Output the (X, Y) coordinate of the center of the cell containing the given text.  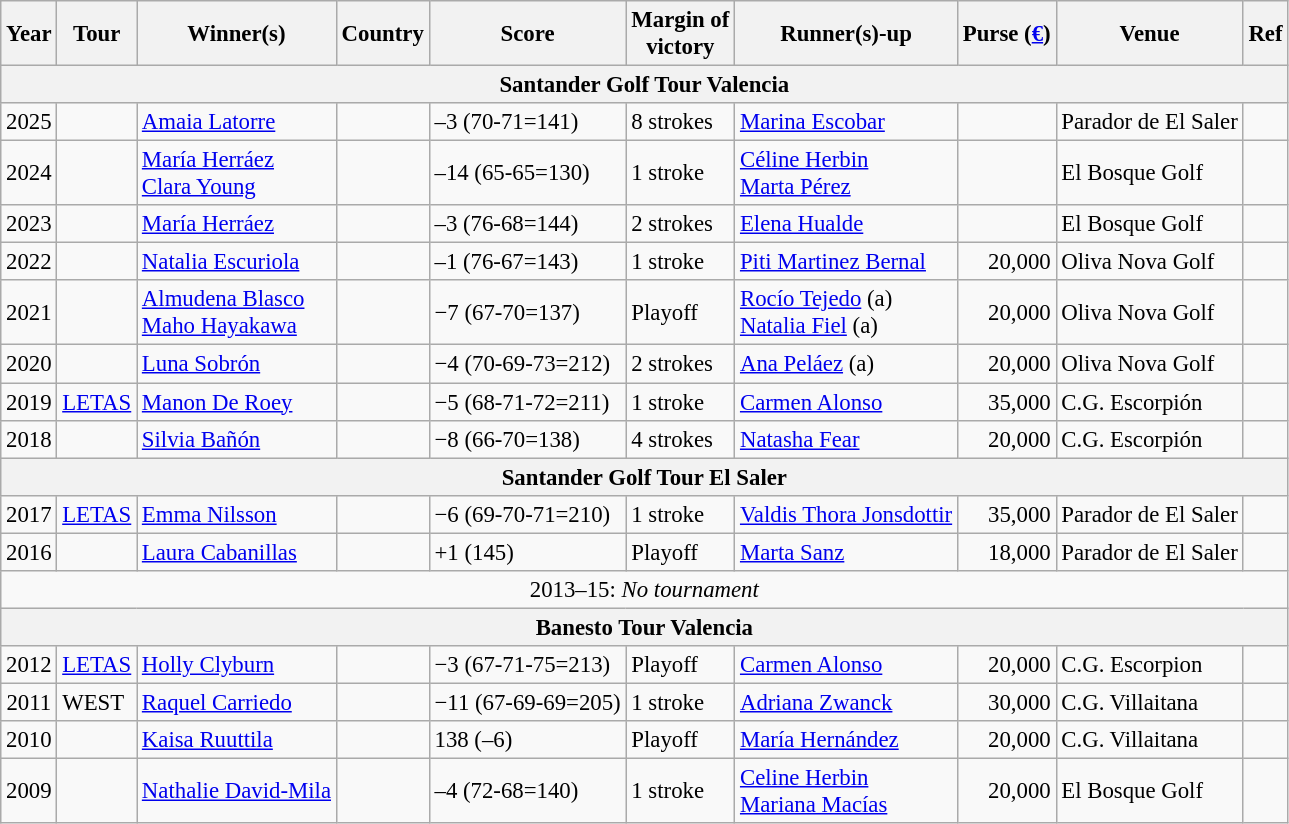
Runner(s)-up (846, 34)
Banesto Tour Valencia (644, 627)
Tour (97, 34)
Amaia Latorre (237, 122)
Valdis Thora Jonsdottir (846, 514)
–3 (76-68=144) (528, 224)
4 strokes (680, 439)
–14 (65-65=130) (528, 174)
Celine Herbin Mariana Macías (846, 792)
–1 (76-67=143) (528, 262)
Elena Hualde (846, 224)
2013–15: No tournament (644, 590)
2012 (29, 665)
−3 (67-71-75=213) (528, 665)
2019 (29, 402)
Piti Martinez Bernal (846, 262)
Raquel Carriedo (237, 702)
−6 (69-70-71=210) (528, 514)
Natalia Escuriola (237, 262)
30,000 (1006, 702)
Santander Golf Tour Valencia (644, 85)
WEST (97, 702)
2022 (29, 262)
Laura Cabanillas (237, 552)
Winner(s) (237, 34)
2016 (29, 552)
138 (–6) (528, 740)
+1 (145) (528, 552)
Country (382, 34)
Luna Sobrón (237, 364)
Marina Escobar (846, 122)
María HerráezClara Young (237, 174)
Céline Herbin Marta Pérez (846, 174)
Ref (1266, 34)
Natasha Fear (846, 439)
C.G. Escorpion (1150, 665)
2009 (29, 792)
2021 (29, 312)
−4 (70-69-73=212) (528, 364)
–3 (70-71=141) (528, 122)
−8 (66-70=138) (528, 439)
8 strokes (680, 122)
Venue (1150, 34)
Margin ofvictory (680, 34)
2011 (29, 702)
–4 (72-68=140) (528, 792)
2010 (29, 740)
Manon De Roey (237, 402)
Ana Peláez (a) (846, 364)
Kaisa Ruuttila (237, 740)
2020 (29, 364)
Holly Clyburn (237, 665)
Almudena BlascoMaho Hayakawa (237, 312)
María Hernández (846, 740)
Adriana Zwanck (846, 702)
Year (29, 34)
2018 (29, 439)
Purse (€) (1006, 34)
2024 (29, 174)
−11 (67-69-69=205) (528, 702)
2025 (29, 122)
Nathalie David-Mila (237, 792)
−5 (68-71-72=211) (528, 402)
Rocío Tejedo (a) Natalia Fiel (a) (846, 312)
Marta Sanz (846, 552)
18,000 (1006, 552)
Santander Golf Tour El Saler (644, 477)
María Herráez (237, 224)
Emma Nilsson (237, 514)
2017 (29, 514)
Silvia Bañón (237, 439)
−7 (67-70=137) (528, 312)
2023 (29, 224)
Score (528, 34)
